Determine the (X, Y) coordinate at the center of the cell enclosing the given text.  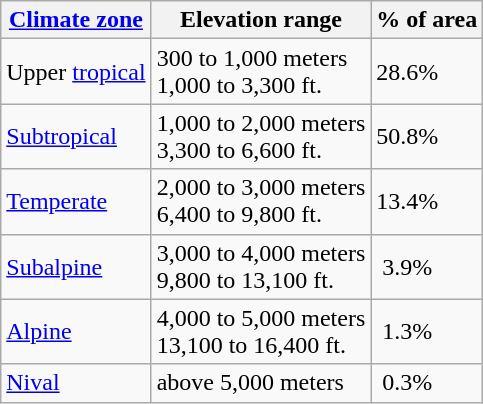
Elevation range (261, 20)
Temperate (76, 202)
13.4% (427, 202)
300 to 1,000 meters1,000 to 3,300 ft. (261, 72)
1,000 to 2,000 meters3,300 to 6,600 ft. (261, 136)
Upper tropical (76, 72)
0.3% (427, 383)
% of area (427, 20)
3.9% (427, 266)
2,000 to 3,000 meters6,400 to 9,800 ft. (261, 202)
Alpine (76, 332)
Subalpine (76, 266)
Nival (76, 383)
50.8% (427, 136)
above 5,000 meters (261, 383)
4,000 to 5,000 meters13,100 to 16,400 ft. (261, 332)
3,000 to 4,000 meters9,800 to 13,100 ft. (261, 266)
Climate zone (76, 20)
Subtropical (76, 136)
1.3% (427, 332)
28.6% (427, 72)
